Locate the cell with the specified text and output its (x, y) center coordinate. 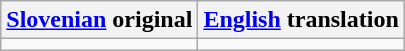
English translation (301, 20)
Slovenian original (100, 20)
